From the cell containing the given text, extract its center point as [x, y] coordinate. 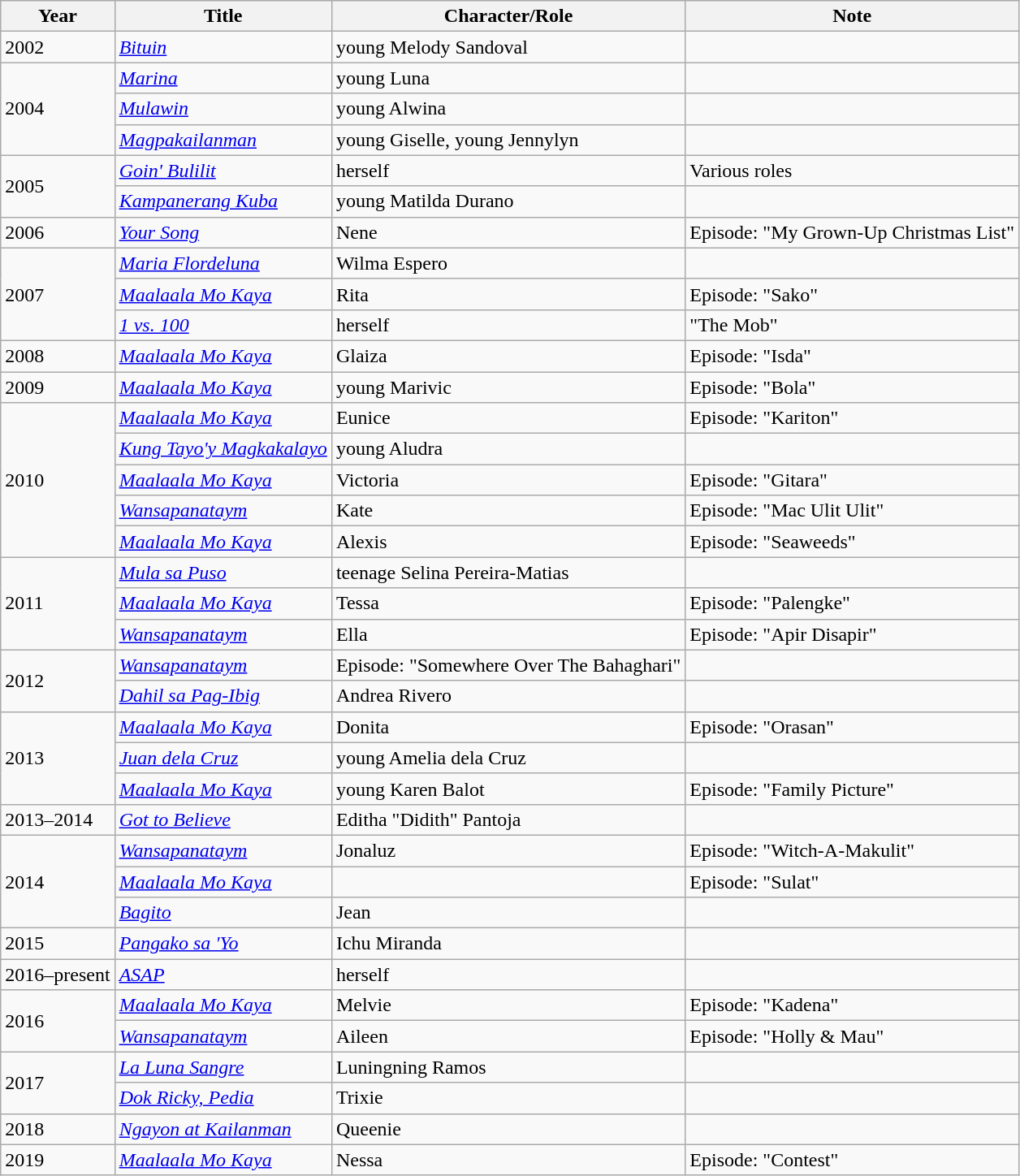
Victoria [508, 480]
2013 [58, 758]
2015 [58, 944]
2009 [58, 387]
2014 [58, 881]
Episode: "Contest" [853, 1160]
young Alwina [508, 109]
Title [223, 16]
Got to Believe [223, 819]
Rita [508, 294]
Episode: "Seaweeds" [853, 542]
Editha "Didith" Pantoja [508, 819]
Mula sa Puso [223, 573]
Episode: "Orasan" [853, 727]
Dok Ricky, Pedia [223, 1098]
Alexis [508, 542]
2005 [58, 186]
Wilma Espero [508, 263]
Aileen [508, 1036]
Kampanerang Kuba [223, 201]
Bituin [223, 47]
young Giselle, young Jennylyn [508, 140]
2002 [58, 47]
Andrea Rivero [508, 696]
Note [853, 16]
2010 [58, 480]
Trixie [508, 1098]
Maria Flordeluna [223, 263]
Dahil sa Pag-Ibig [223, 696]
Glaiza [508, 356]
Ichu Miranda [508, 944]
Mulawin [223, 109]
2017 [58, 1083]
Episode: "Gitara" [853, 480]
2016 [58, 1021]
Nene [508, 232]
Episode: "Mac Ulit Ulit" [853, 511]
Jonaluz [508, 850]
Various roles [853, 171]
Melvie [508, 1005]
2011 [58, 603]
1 vs. 100 [223, 325]
2007 [58, 294]
Episode: "Bola" [853, 387]
2019 [58, 1160]
Kate [508, 511]
Episode: "Isda" [853, 356]
Episode: "Kadena" [853, 1005]
Episode: "Witch-A-Makulit" [853, 850]
young Matilda Durano [508, 201]
Eunice [508, 418]
Magpakailanman [223, 140]
Nessa [508, 1160]
Episode: "Apir Disapir" [853, 634]
Episode: "Kariton" [853, 418]
Juan dela Cruz [223, 758]
Episode: "My Grown-Up Christmas List" [853, 232]
La Luna Sangre [223, 1067]
Tessa [508, 603]
2004 [58, 109]
Donita [508, 727]
young Melody Sandoval [508, 47]
Episode: "Family Picture" [853, 789]
Year [58, 16]
Ngayon at Kailanman [223, 1129]
young Luna [508, 78]
"The Mob" [853, 325]
Kung Tayo'y Magkakalayo [223, 449]
Episode: "Holly & Mau" [853, 1036]
Queenie [508, 1129]
Episode: "Palengke" [853, 603]
Episode: "Somewhere Over The Bahaghari" [508, 665]
Episode: "Sako" [853, 294]
Pangako sa 'Yo [223, 944]
Your Song [223, 232]
Episode: "Sulat" [853, 881]
2006 [58, 232]
Marina [223, 78]
young Karen Balot [508, 789]
young Marivic [508, 387]
Goin' Bulilit [223, 171]
young Aludra [508, 449]
2018 [58, 1129]
young Amelia dela Cruz [508, 758]
2008 [58, 356]
2013–2014 [58, 819]
ASAP [223, 975]
2012 [58, 681]
Jean [508, 913]
Luningning Ramos [508, 1067]
Bagito [223, 913]
Character/Role [508, 16]
teenage Selina Pereira-Matias [508, 573]
2016–present [58, 975]
Ella [508, 634]
